Extract the [x, y] coordinate from the center of the cell holding the provided text.  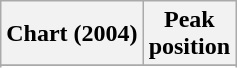
Chart (2004) [72, 34]
Peakposition [189, 34]
